Pinpoint the cell where the given text exists, returning its [X, Y] midpoint coordinate. 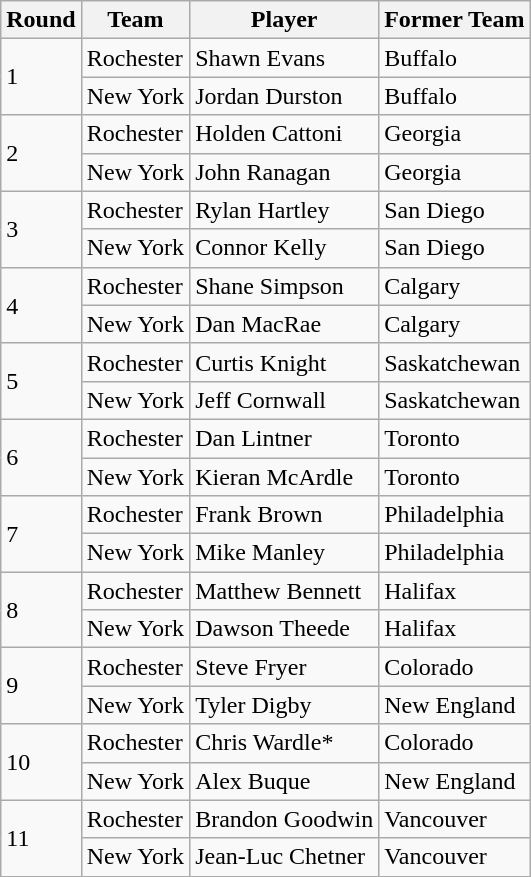
Mike Manley [284, 553]
Connor Kelly [284, 248]
Shawn Evans [284, 58]
Tyler Digby [284, 705]
1 [41, 77]
8 [41, 610]
3 [41, 229]
Jordan Durston [284, 96]
Dan MacRae [284, 324]
Jean-Luc Chetner [284, 857]
Former Team [454, 20]
Brandon Goodwin [284, 819]
7 [41, 534]
Alex Buque [284, 781]
6 [41, 457]
11 [41, 838]
Steve Fryer [284, 667]
Player [284, 20]
Team [135, 20]
10 [41, 762]
2 [41, 153]
Rylan Hartley [284, 210]
Round [41, 20]
9 [41, 686]
5 [41, 381]
Kieran McArdle [284, 477]
Holden Cattoni [284, 134]
Shane Simpson [284, 286]
Chris Wardle* [284, 743]
Curtis Knight [284, 362]
Jeff Cornwall [284, 400]
4 [41, 305]
Dawson Theede [284, 629]
Matthew Bennett [284, 591]
Dan Lintner [284, 438]
Frank Brown [284, 515]
John Ranagan [284, 172]
